Identify which cell holds the provided text, then report its (x, y) central coordinate. 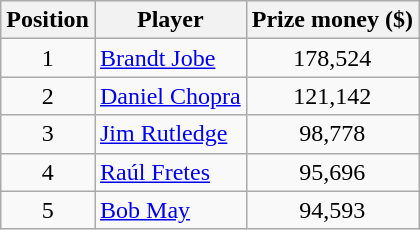
2 (48, 96)
178,524 (332, 58)
121,142 (332, 96)
4 (48, 172)
3 (48, 134)
95,696 (332, 172)
Bob May (170, 210)
1 (48, 58)
5 (48, 210)
94,593 (332, 210)
Brandt Jobe (170, 58)
Player (170, 20)
Position (48, 20)
Prize money ($) (332, 20)
Daniel Chopra (170, 96)
98,778 (332, 134)
Raúl Fretes (170, 172)
Jim Rutledge (170, 134)
